Search for the cell housing the specified text and yield its [X, Y] center coordinate. 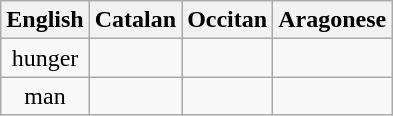
Catalan [135, 20]
Occitan [228, 20]
English [45, 20]
Aragonese [332, 20]
man [45, 96]
hunger [45, 58]
